Find where the given text appears and provide that cell's center as (X, Y) coordinate. 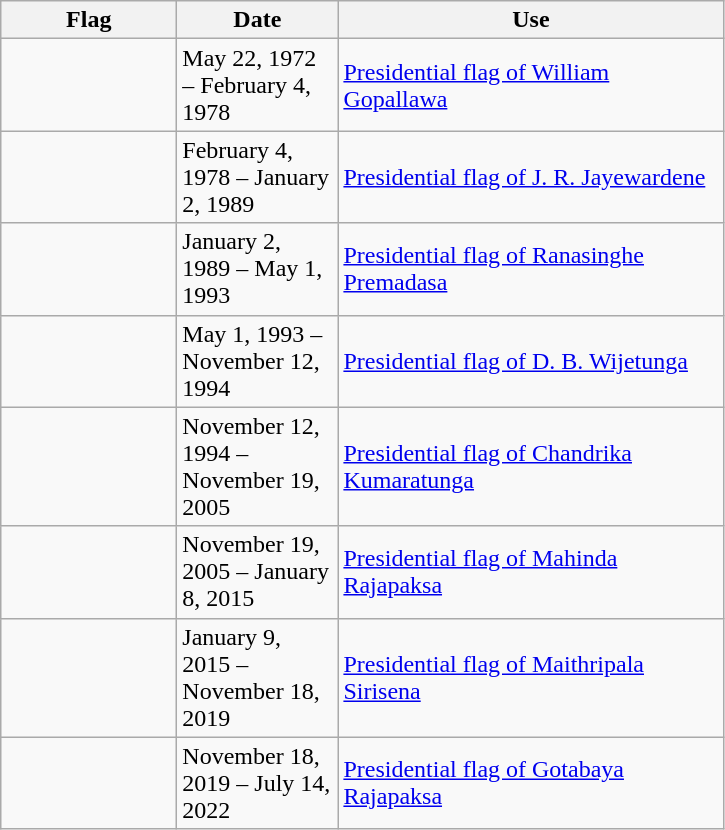
November 12, 1994 – November 19, 2005 (258, 466)
May 22, 1972 – February 4, 1978 (258, 85)
Presidential flag of Maithripala Sirisena (531, 678)
Presidential flag of Mahinda Rajapaksa (531, 572)
Presidential flag of Gotabaya Rajapaksa (531, 783)
January 2, 1989 – May 1, 1993 (258, 269)
Presidential flag of Chandrika Kumaratunga (531, 466)
Presidential flag of Ranasinghe Premadasa (531, 269)
May 1, 1993 – November 12, 1994 (258, 361)
Date (258, 20)
January 9, 2015 – November 18, 2019 (258, 678)
November 18, 2019 – July 14, 2022 (258, 783)
February 4, 1978 – January 2, 1989 (258, 177)
Presidential flag of William Gopallawa (531, 85)
Use (531, 20)
Presidential flag of J. R. Jayewardene (531, 177)
Presidential flag of D. B. Wijetunga (531, 361)
November 19, 2005 – January 8, 2015 (258, 572)
Flag (89, 20)
